Return the [x, y] coordinate for the center point of the cell that contains the specified text.  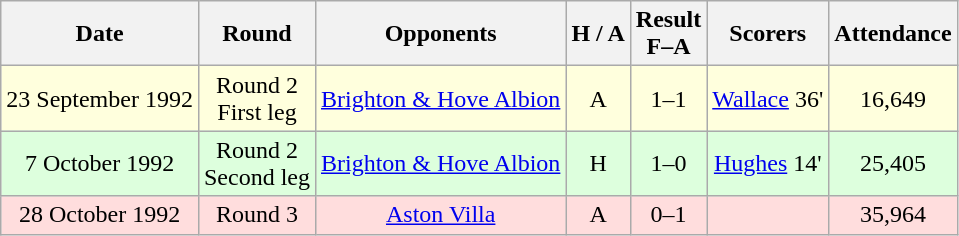
Wallace 36' [768, 98]
Hughes 14' [768, 164]
Opponents [440, 34]
0–1 [668, 215]
7 October 1992 [100, 164]
35,964 [893, 215]
1–0 [668, 164]
25,405 [893, 164]
Round 2First leg [256, 98]
16,649 [893, 98]
H / A [598, 34]
1–1 [668, 98]
H [598, 164]
Scorers [768, 34]
Attendance [893, 34]
Round [256, 34]
28 October 1992 [100, 215]
Aston Villa [440, 215]
Date [100, 34]
ResultF–A [668, 34]
Round 2Second leg [256, 164]
Round 3 [256, 215]
23 September 1992 [100, 98]
